Search for the cell housing the specified text and yield its [x, y] center coordinate. 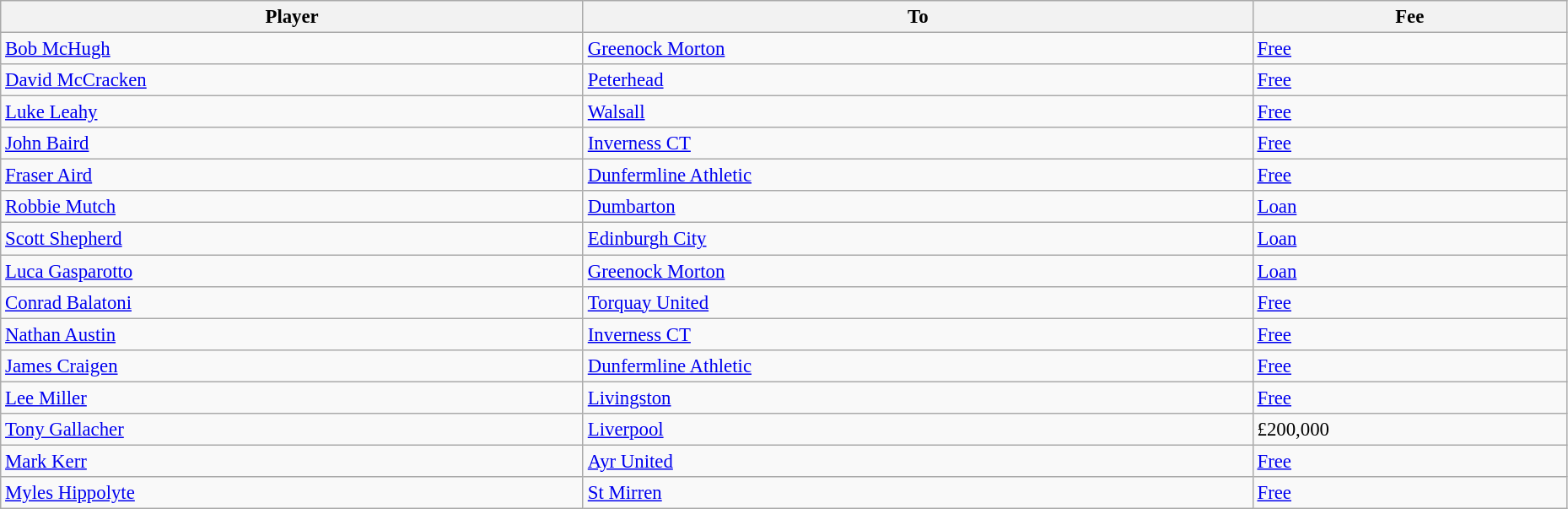
St Mirren [918, 493]
Scott Shepherd [292, 239]
To [918, 17]
Livingston [918, 398]
Liverpool [918, 430]
Player [292, 17]
Lee Miller [292, 398]
Mark Kerr [292, 461]
Torquay United [918, 302]
Fee [1409, 17]
Edinburgh City [918, 239]
£200,000 [1409, 430]
Robbie Mutch [292, 207]
Bob McHugh [292, 49]
Peterhead [918, 80]
Tony Gallacher [292, 430]
Walsall [918, 112]
Ayr United [918, 461]
James Craigen [292, 366]
Luke Leahy [292, 112]
Fraser Aird [292, 176]
Conrad Balatoni [292, 302]
Nathan Austin [292, 334]
John Baird [292, 143]
Dumbarton [918, 207]
Myles Hippolyte [292, 493]
David McCracken [292, 80]
Luca Gasparotto [292, 271]
